For the text-containing cell, return its midpoint in [x, y] coordinate format. 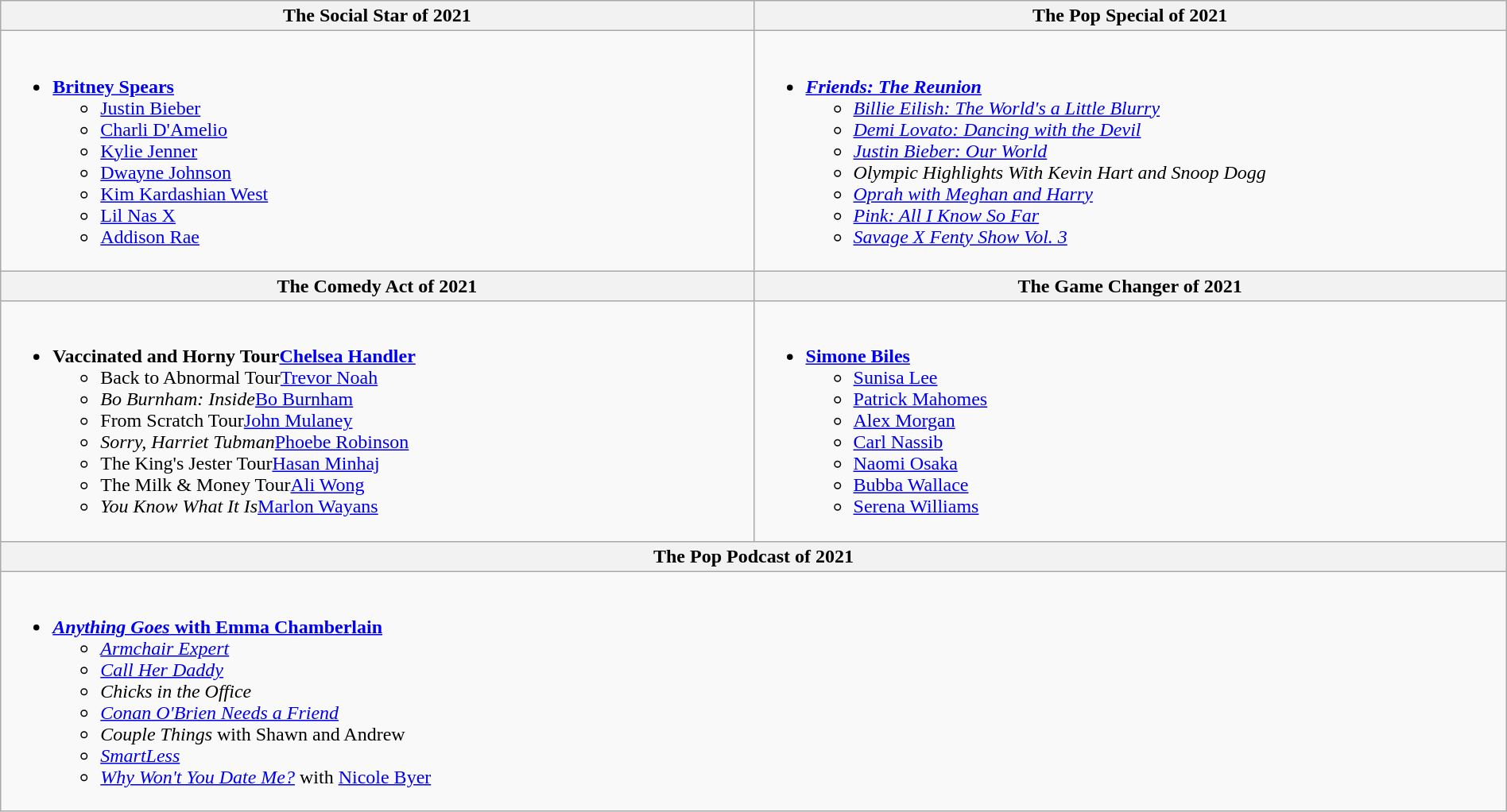
The Comedy Act of 2021 [377, 286]
Britney SpearsJustin BieberCharli D'AmelioKylie JennerDwayne JohnsonKim Kardashian WestLil Nas XAddison Rae [377, 151]
The Pop Podcast of 2021 [753, 556]
The Social Star of 2021 [377, 16]
Simone BilesSunisa LeePatrick MahomesAlex MorganCarl NassibNaomi OsakaBubba WallaceSerena Williams [1130, 421]
The Game Changer of 2021 [1130, 286]
The Pop Special of 2021 [1130, 16]
